Return (x, y) of the center of cell containing provided text 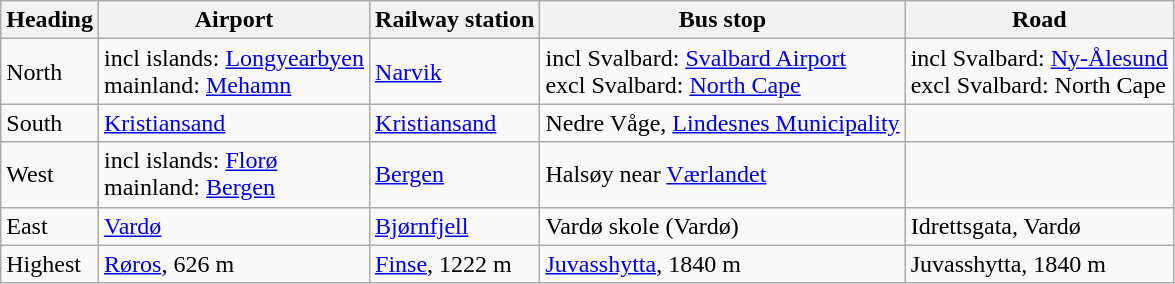
Idrettsgata, Vardø (1039, 226)
Røros, 626 m (234, 264)
Vardø skole (Vardø) (722, 226)
incl islands: Florømainland: Bergen (234, 174)
Highest (50, 264)
Airport (234, 20)
incl Svalbard: Svalbard Airportexcl Svalbard: North Cape (722, 72)
incl islands: Longyearbyenmainland: Mehamn (234, 72)
Finse, 1222 m (455, 264)
Halsøy near Værlandet (722, 174)
incl Svalbard: Ny-Ålesundexcl Svalbard: North Cape (1039, 72)
East (50, 226)
Bus stop (722, 20)
Nedre Våge, Lindesnes Municipality (722, 123)
Bergen (455, 174)
North (50, 72)
Railway station (455, 20)
South (50, 123)
Narvik (455, 72)
Vardø (234, 226)
Road (1039, 20)
Bjørnfjell (455, 226)
Heading (50, 20)
West (50, 174)
